For the text-containing cell, return its midpoint in (X, Y) coordinate format. 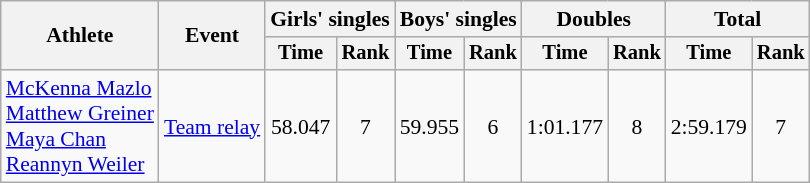
Boys' singles (458, 19)
Total (738, 19)
1:01.177 (565, 126)
59.955 (430, 126)
Athlete (80, 36)
6 (493, 126)
Team relay (212, 126)
2:59.179 (709, 126)
58.047 (300, 126)
Girls' singles (330, 19)
8 (637, 126)
Event (212, 36)
Doubles (594, 19)
McKenna MazloMatthew GreinerMaya ChanReannyn Weiler (80, 126)
